Find where the given text appears and provide that cell's center as [X, Y] coordinate. 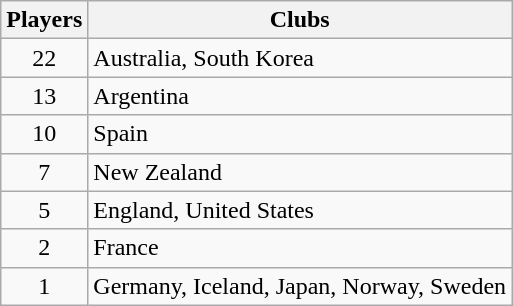
22 [44, 58]
Players [44, 20]
France [300, 248]
Spain [300, 134]
Germany, Iceland, Japan, Norway, Sweden [300, 286]
10 [44, 134]
Argentina [300, 96]
Clubs [300, 20]
New Zealand [300, 172]
2 [44, 248]
7 [44, 172]
Australia, South Korea [300, 58]
1 [44, 286]
5 [44, 210]
England, United States [300, 210]
13 [44, 96]
